Extract the (X, Y) coordinate from the center of the cell holding the provided text.  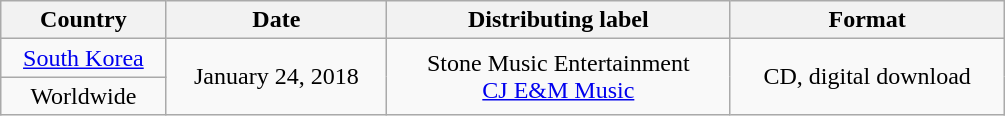
South Korea (84, 58)
Date (276, 20)
January 24, 2018 (276, 77)
Worldwide (84, 96)
Stone Music Entertainment CJ E&M Music (559, 77)
Country (84, 20)
Distributing label (559, 20)
Format (867, 20)
CD, digital download (867, 77)
